Capture the cell that displays the provided text and extract its [x, y] central coordinate. 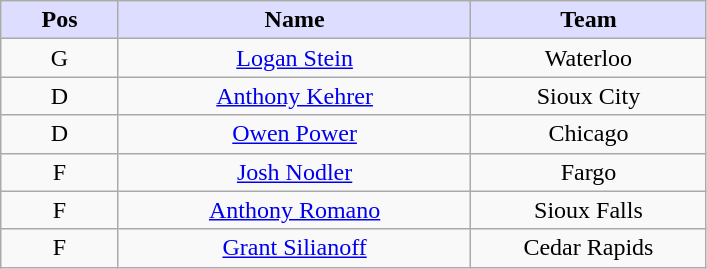
Team [588, 20]
Owen Power [294, 134]
Fargo [588, 172]
Anthony Kehrer [294, 96]
Anthony Romano [294, 210]
Logan Stein [294, 58]
Chicago [588, 134]
Cedar Rapids [588, 248]
G [60, 58]
Sioux City [588, 96]
Sioux Falls [588, 210]
Grant Silianoff [294, 248]
Name [294, 20]
Pos [60, 20]
Waterloo [588, 58]
Josh Nodler [294, 172]
